Find where the given text appears and provide that cell's center as (X, Y) coordinate. 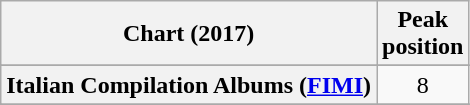
Chart (2017) (189, 34)
Italian Compilation Albums (FIMI) (189, 85)
8 (423, 85)
Peak position (423, 34)
